Search for the cell housing the specified text and yield its [x, y] center coordinate. 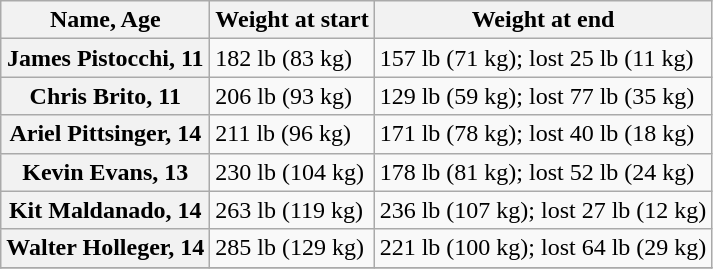
Weight at end [543, 20]
236 lb (107 kg); lost 27 lb (12 kg) [543, 210]
178 lb (81 kg); lost 52 lb (24 kg) [543, 172]
James Pistocchi, 11 [106, 58]
Kevin Evans, 13 [106, 172]
285 lb (129 kg) [292, 248]
157 lb (71 kg); lost 25 lb (11 kg) [543, 58]
Chris Brito, 11 [106, 96]
182 lb (83 kg) [292, 58]
129 lb (59 kg); lost 77 lb (35 kg) [543, 96]
Weight at start [292, 20]
Ariel Pittsinger, 14 [106, 134]
221 lb (100 kg); lost 64 lb (29 kg) [543, 248]
Kit Maldanado, 14 [106, 210]
230 lb (104 kg) [292, 172]
211 lb (96 kg) [292, 134]
171 lb (78 kg); lost 40 lb (18 kg) [543, 134]
Walter Holleger, 14 [106, 248]
Name, Age [106, 20]
206 lb (93 kg) [292, 96]
263 lb (119 kg) [292, 210]
